Pinpoint the cell where the given text exists, returning its [X, Y] midpoint coordinate. 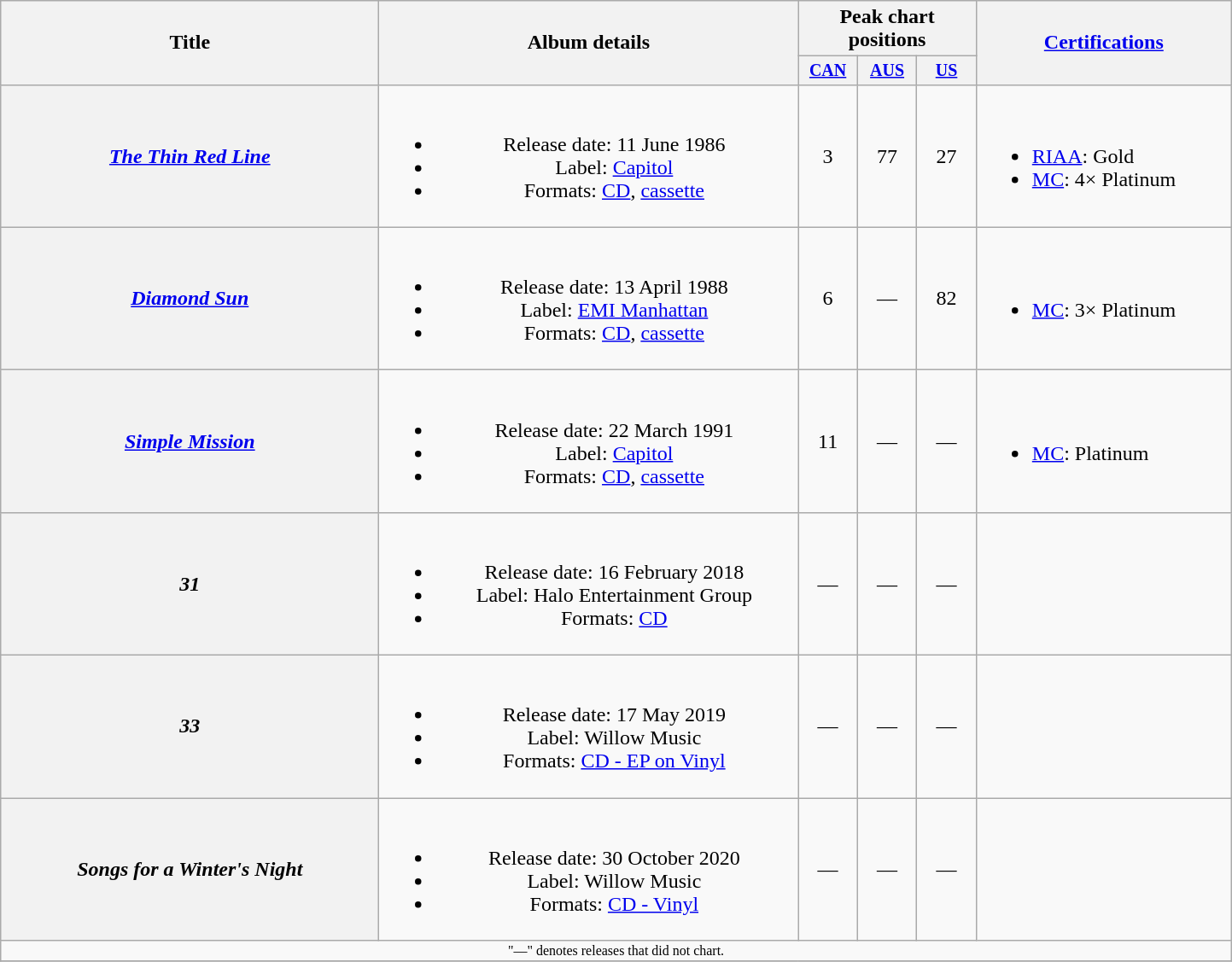
31 [190, 584]
Release date: 22 March 1991Label: CapitolFormats: CD, cassette [589, 440]
Release date: 30 October 2020Label: Willow MusicFormats: CD - Vinyl [589, 869]
11 [828, 440]
AUS [886, 70]
CAN [828, 70]
MC: 3× Platinum [1103, 299]
MC: Platinum [1103, 440]
The Thin Red Line [190, 155]
RIAA: GoldMC: 4× Platinum [1103, 155]
Diamond Sun [190, 299]
Album details [589, 43]
27 [946, 155]
Release date: 13 April 1988Label: EMI ManhattanFormats: CD, cassette [589, 299]
Songs for a Winter's Night [190, 869]
Release date: 17 May 2019Label: Willow MusicFormats: CD - EP on Vinyl [589, 727]
77 [886, 155]
Peak chart positions [887, 29]
Release date: 11 June 1986Label: CapitolFormats: CD, cassette [589, 155]
Release date: 16 February 2018Label: Halo Entertainment GroupFormats: CD [589, 584]
"—" denotes releases that did not chart. [616, 951]
Certifications [1103, 43]
3 [828, 155]
Title [190, 43]
Simple Mission [190, 440]
US [946, 70]
6 [828, 299]
33 [190, 727]
82 [946, 299]
